Scan for the cell matching the given text and deliver its [x, y] coordinate at center. 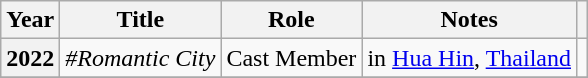
Year [30, 20]
Role [292, 20]
in Hua Hin, Thailand [470, 58]
Notes [470, 20]
2022 [30, 58]
#Romantic City [140, 58]
Cast Member [292, 58]
Title [140, 20]
